Output the [X, Y] coordinate of the center of the cell containing the given text.  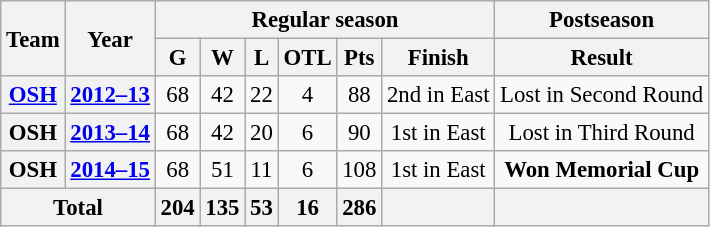
135 [222, 208]
2012–13 [110, 95]
22 [262, 95]
Won Memorial Cup [602, 170]
20 [262, 133]
2013–14 [110, 133]
108 [360, 170]
Result [602, 58]
2nd in East [438, 95]
2014–15 [110, 170]
11 [262, 170]
51 [222, 170]
53 [262, 208]
OTL [308, 58]
Postseason [602, 20]
204 [178, 208]
L [262, 58]
Pts [360, 58]
Finish [438, 58]
G [178, 58]
Team [33, 38]
Year [110, 38]
4 [308, 95]
W [222, 58]
88 [360, 95]
90 [360, 133]
Lost in Third Round [602, 133]
Total [78, 208]
Regular season [324, 20]
16 [308, 208]
Lost in Second Round [602, 95]
286 [360, 208]
